From the cell containing the given text, extract its center point as [X, Y] coordinate. 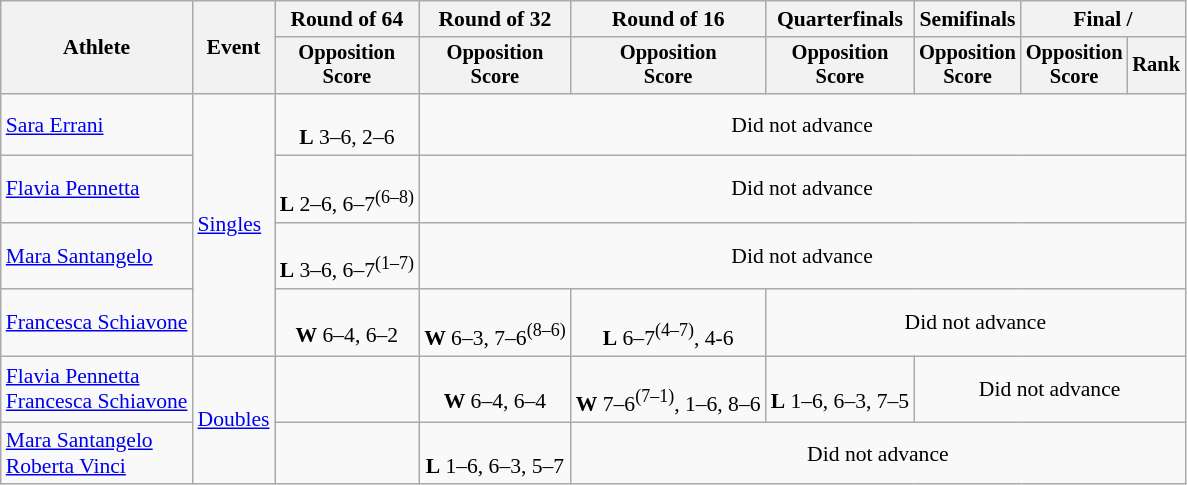
Round of 16 [668, 19]
L 3–6, 2–6 [347, 124]
Sara Errani [97, 124]
W 6–3, 7–6(8–6) [495, 322]
L 3–6, 6–7(1–7) [347, 256]
W 6–4, 6–4 [495, 390]
Flavia PennettaFrancesca Schiavone [97, 390]
Flavia Pennetta [97, 190]
Francesca Schiavone [97, 322]
Rank [1156, 66]
L 1–6, 6–3, 7–5 [840, 390]
Semifinals [968, 19]
W 6–4, 6–2 [347, 322]
Mara Santangelo [97, 256]
Round of 64 [347, 19]
L 1–6, 6–3, 5–7 [495, 454]
Athlete [97, 48]
W 7–6(7–1), 1–6, 8–6 [668, 390]
Final / [1103, 19]
Round of 32 [495, 19]
Quarterfinals [840, 19]
Mara SantangeloRoberta Vinci [97, 454]
Event [233, 48]
Doubles [233, 420]
L 6–7(4–7), 4-6 [668, 322]
Singles [233, 225]
L 2–6, 6–7(6–8) [347, 190]
